Provide the (X, Y) coordinate of the cell's center where the given text is located.  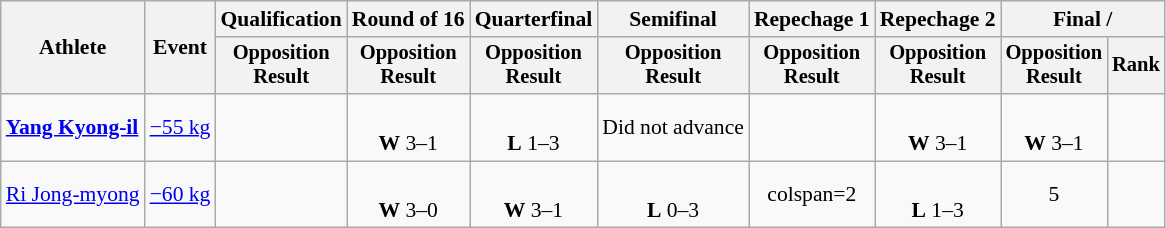
Yang Kyong-il (73, 128)
−55 kg (180, 128)
Did not advance (673, 128)
Repechage 1 (812, 19)
W 3–0 (408, 194)
L 0–3 (673, 194)
Semifinal (673, 19)
Round of 16 (408, 19)
Athlete (73, 48)
Rank (1136, 66)
Ri Jong-myong (73, 194)
Final / (1083, 19)
colspan=2 (812, 194)
Repechage 2 (938, 19)
−60 kg (180, 194)
Event (180, 48)
Quarterfinal (534, 19)
Qualification (280, 19)
5 (1054, 194)
